For the text-containing cell, return its midpoint in (X, Y) coordinate format. 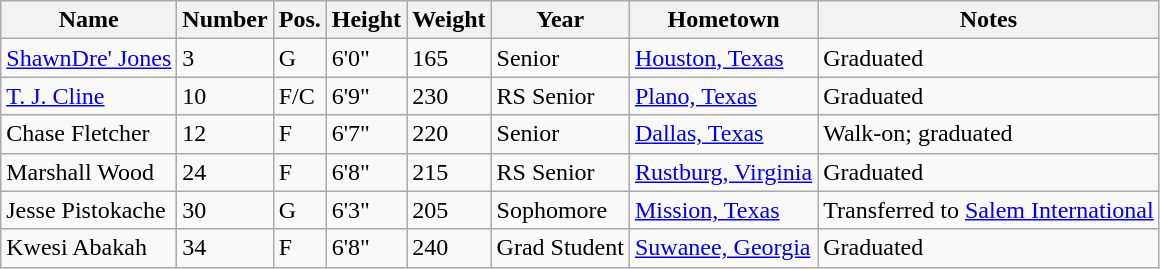
6'9" (366, 96)
Transferred to Salem International (988, 210)
6'3" (366, 210)
30 (225, 210)
Walk-on; graduated (988, 134)
12 (225, 134)
F/C (300, 96)
Hometown (723, 20)
Suwanee, Georgia (723, 248)
165 (449, 58)
Rustburg, Virginia (723, 172)
215 (449, 172)
Name (89, 20)
ShawnDre' Jones (89, 58)
Notes (988, 20)
Plano, Texas (723, 96)
Pos. (300, 20)
205 (449, 210)
Year (560, 20)
230 (449, 96)
Height (366, 20)
Dallas, Texas (723, 134)
240 (449, 248)
Marshall Wood (89, 172)
24 (225, 172)
6'7" (366, 134)
Houston, Texas (723, 58)
Chase Fletcher (89, 134)
Weight (449, 20)
220 (449, 134)
Kwesi Abakah (89, 248)
10 (225, 96)
34 (225, 248)
T. J. Cline (89, 96)
Mission, Texas (723, 210)
Sophomore (560, 210)
Number (225, 20)
6'0" (366, 58)
3 (225, 58)
Jesse Pistokache (89, 210)
Grad Student (560, 248)
